From the cell containing the given text, extract its center point as (X, Y) coordinate. 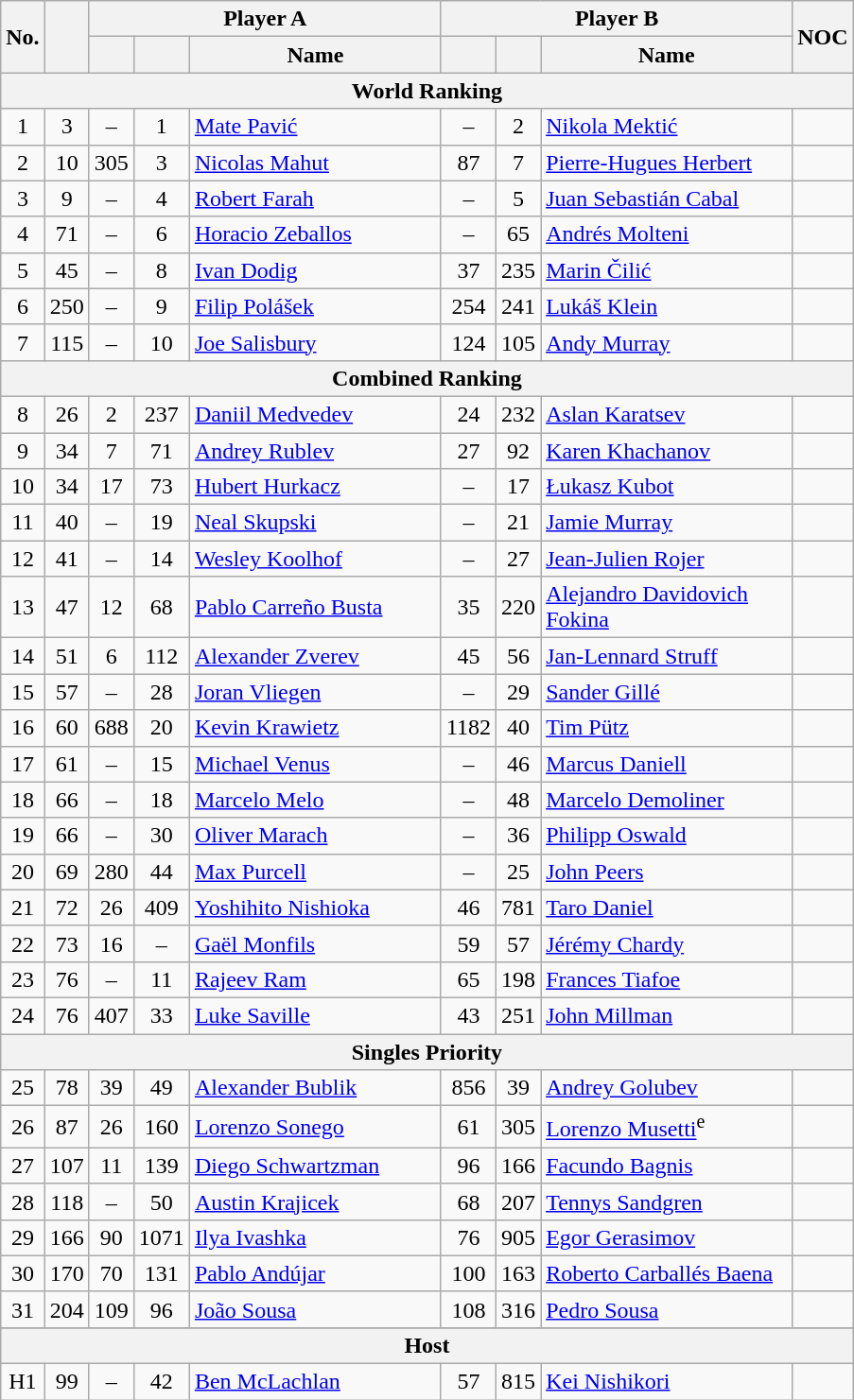
160 (161, 1127)
50 (161, 1201)
Lorenzo Musettie (667, 1127)
Horacio Zeballos (315, 234)
47 (66, 607)
409 (161, 907)
100 (468, 1273)
99 (66, 1382)
Mate Pavić (315, 127)
23 (23, 979)
72 (66, 907)
Michael Venus (315, 764)
31 (23, 1309)
Jean-Julien Rojer (667, 559)
36 (518, 836)
41 (66, 559)
Tim Pütz (667, 728)
Andrey Golubev (667, 1088)
856 (468, 1088)
Joran Vliegen (315, 692)
H1 (23, 1382)
Aslan Karatsev (667, 414)
250 (66, 306)
Juan Sebastián Cabal (667, 199)
92 (518, 451)
163 (518, 1273)
Lorenzo Sonego (315, 1127)
Egor Gerasimov (667, 1237)
Ivan Dodig (315, 270)
John Peers (667, 872)
Jamie Murray (667, 523)
Max Purcell (315, 872)
109 (112, 1309)
51 (66, 656)
237 (161, 414)
69 (66, 872)
60 (66, 728)
207 (518, 1201)
44 (161, 872)
Player A (265, 19)
22 (23, 943)
43 (468, 1015)
108 (468, 1309)
56 (518, 656)
World Ranking (427, 91)
232 (518, 414)
Andy Murray (667, 342)
Kevin Krawietz (315, 728)
Yoshihito Nishioka (315, 907)
254 (468, 306)
John Millman (667, 1015)
59 (468, 943)
815 (518, 1382)
Rajeev Ram (315, 979)
1182 (468, 728)
781 (518, 907)
Singles Priority (427, 1052)
139 (161, 1166)
Hubert Hurkacz (315, 487)
Andrey Rublev (315, 451)
78 (66, 1088)
Gaël Monfils (315, 943)
Marcelo Demoliner (667, 800)
Taro Daniel (667, 907)
131 (161, 1273)
Neal Skupski (315, 523)
Nicolas Mahut (315, 163)
Ilya Ivashka (315, 1237)
Robert Farah (315, 199)
Diego Schwartzman (315, 1166)
Austin Krajicek (315, 1201)
Host (427, 1345)
118 (66, 1201)
204 (66, 1309)
115 (66, 342)
Pablo Carreño Busta (315, 607)
905 (518, 1237)
1071 (161, 1237)
Roberto Carballés Baena (667, 1273)
NOC (823, 37)
33 (161, 1015)
Pierre-Hugues Herbert (667, 163)
Jérémy Chardy (667, 943)
Daniil Medvedev (315, 414)
Andrés Molteni (667, 234)
170 (66, 1273)
Karen Khachanov (667, 451)
42 (161, 1382)
Wesley Koolhof (315, 559)
No. (23, 37)
280 (112, 872)
Philipp Oswald (667, 836)
Joe Salisbury (315, 342)
407 (112, 1015)
37 (468, 270)
688 (112, 728)
70 (112, 1273)
90 (112, 1237)
Facundo Bagnis (667, 1166)
316 (518, 1309)
Łukasz Kubot (667, 487)
Tennys Sandgren (667, 1201)
Frances Tiafoe (667, 979)
Nikola Mektić (667, 127)
241 (518, 306)
Pedro Sousa (667, 1309)
124 (468, 342)
112 (161, 656)
Player B (617, 19)
235 (518, 270)
Alexander Bublik (315, 1088)
Luke Saville (315, 1015)
João Sousa (315, 1309)
49 (161, 1088)
Alexander Zverev (315, 656)
Pablo Andújar (315, 1273)
Marin Čilić (667, 270)
35 (468, 607)
251 (518, 1015)
Marcelo Melo (315, 800)
Alejandro Davidovich Fokina (667, 607)
Ben McLachlan (315, 1382)
Oliver Marach (315, 836)
107 (66, 1166)
Filip Polášek (315, 306)
105 (518, 342)
Marcus Daniell (667, 764)
48 (518, 800)
Kei Nishikori (667, 1382)
13 (23, 607)
Sander Gillé (667, 692)
198 (518, 979)
Lukáš Klein (667, 306)
220 (518, 607)
Combined Ranking (427, 378)
Jan-Lennard Struff (667, 656)
